Locate the cell with the specified text and output its [x, y] center coordinate. 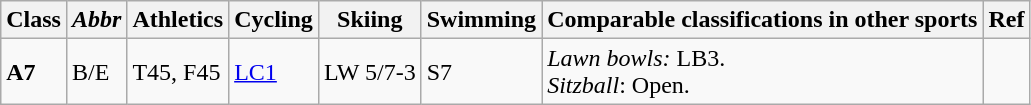
Class [34, 20]
Comparable classifications in other sports [762, 20]
LW 5/7-3 [370, 72]
Athletics [178, 20]
S7 [481, 72]
Skiing [370, 20]
Abbr [96, 20]
Ref [1006, 20]
LC1 [274, 72]
A7 [34, 72]
Swimming [481, 20]
B/E [96, 72]
Lawn bowls: LB3.Sitzball: Open. [762, 72]
Cycling [274, 20]
T45, F45 [178, 72]
